Identify which cell holds the provided text, then report its (x, y) central coordinate. 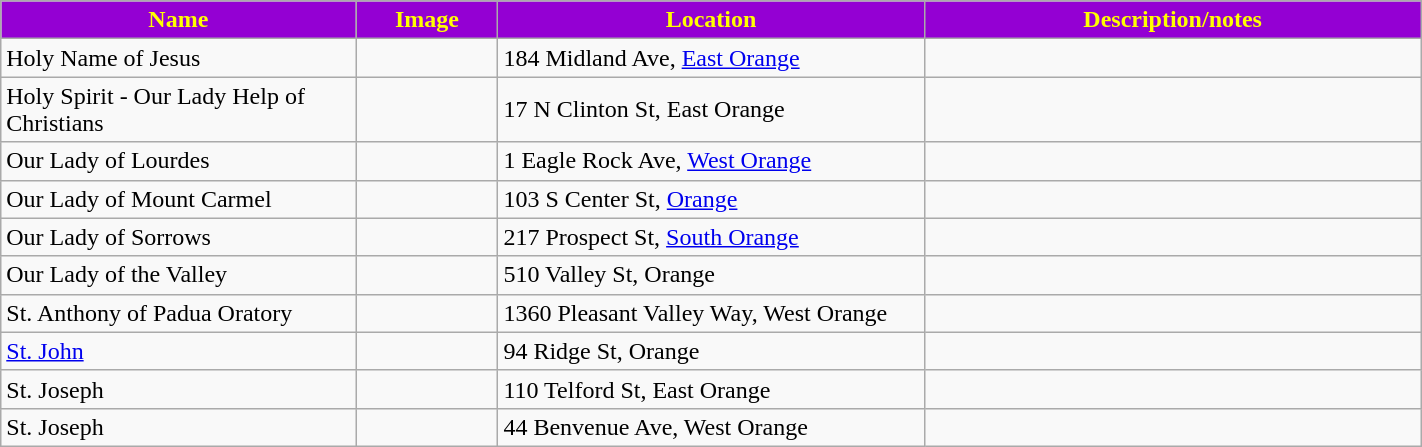
Holy Spirit - Our Lady Help of Christians (178, 110)
Holy Name of Jesus (178, 58)
110 Telford St, East Orange (711, 389)
17 N Clinton St, East Orange (711, 110)
103 S Center St, Orange (711, 199)
Image (427, 20)
Our Lady of the Valley (178, 275)
Description/notes (1172, 20)
Name (178, 20)
1360 Pleasant Valley Way, West Orange (711, 313)
510 Valley St, Orange (711, 275)
Our Lady of Lourdes (178, 161)
Our Lady of Sorrows (178, 237)
1 Eagle Rock Ave, West Orange (711, 161)
St. John (178, 351)
St. Anthony of Padua Oratory (178, 313)
217 Prospect St, South Orange (711, 237)
Our Lady of Mount Carmel (178, 199)
94 Ridge St, Orange (711, 351)
44 Benvenue Ave, West Orange (711, 427)
Location (711, 20)
184 Midland Ave, East Orange (711, 58)
